Return the (X, Y) coordinate for the center point of the cell that contains the specified text.  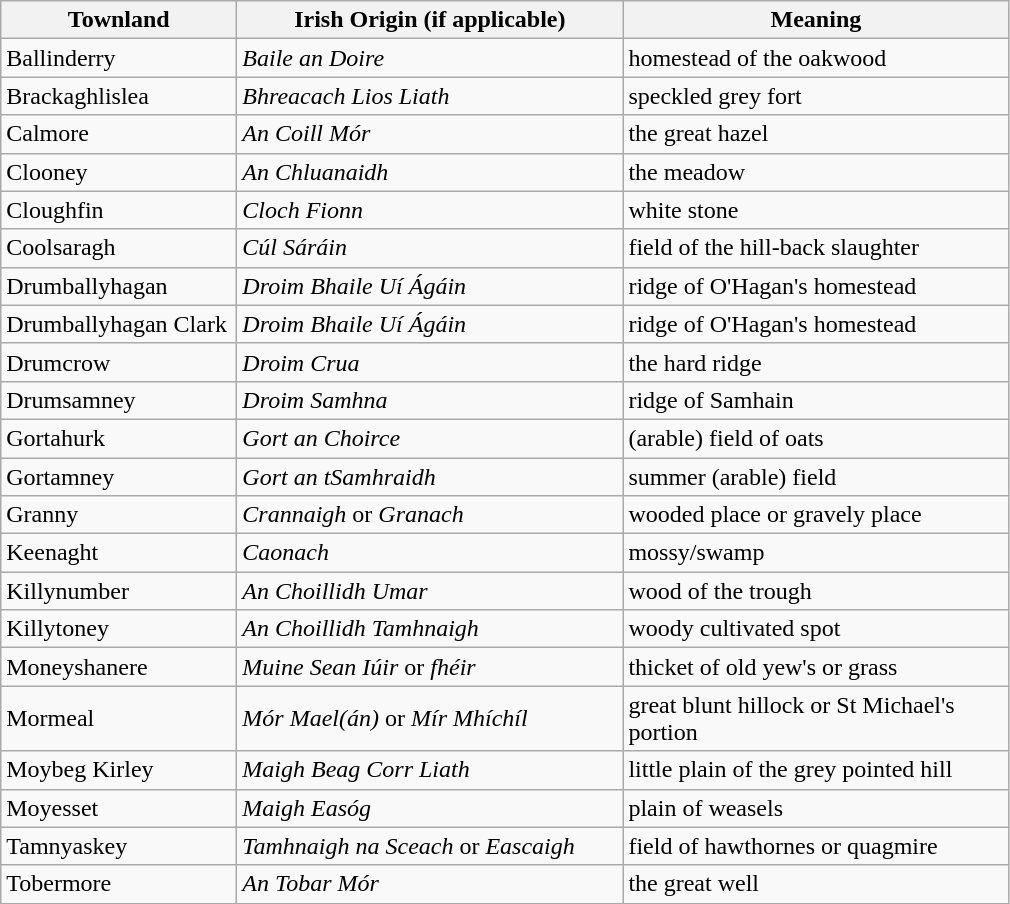
wood of the trough (816, 591)
Moneyshanere (119, 667)
summer (arable) field (816, 477)
Caonach (430, 553)
(arable) field of oats (816, 438)
plain of weasels (816, 808)
Drumballyhagan (119, 286)
An Choillidh Umar (430, 591)
ridge of Samhain (816, 400)
Drumballyhagan Clark (119, 324)
An Coill Mór (430, 134)
Brackaghlislea (119, 96)
homestead of the oakwood (816, 58)
the hard ridge (816, 362)
Mór Mael(án) or Mír Mhíchíl (430, 718)
Cloch Fionn (430, 210)
field of hawthornes or quagmire (816, 846)
Clooney (119, 172)
the meadow (816, 172)
Cúl Sáráin (430, 248)
speckled grey fort (816, 96)
great blunt hillock or St Michael's portion (816, 718)
Granny (119, 515)
Bhreacach Lios Liath (430, 96)
Keenaght (119, 553)
Drumsamney (119, 400)
Tamnyaskey (119, 846)
Killytoney (119, 629)
Ballinderry (119, 58)
Calmore (119, 134)
Droim Samhna (430, 400)
Townland (119, 20)
Baile an Doire (430, 58)
mossy/swamp (816, 553)
white stone (816, 210)
the great hazel (816, 134)
Maigh Beag Corr Liath (430, 770)
thicket of old yew's or grass (816, 667)
An Choillidh Tamhnaigh (430, 629)
the great well (816, 884)
Gort an Choirce (430, 438)
Tamhnaigh na Sceach or Eascaigh (430, 846)
Crannaigh or Granach (430, 515)
wooded place or gravely place (816, 515)
Meaning (816, 20)
woody cultivated spot (816, 629)
Maigh Easóg (430, 808)
An Chluanaidh (430, 172)
Cloughfin (119, 210)
An Tobar Mór (430, 884)
Moybeg Kirley (119, 770)
Drumcrow (119, 362)
Killynumber (119, 591)
Gort an tSamhraidh (430, 477)
Moyesset (119, 808)
field of the hill-back slaughter (816, 248)
Gortamney (119, 477)
Muine Sean Iúir or fhéir (430, 667)
Irish Origin (if applicable) (430, 20)
Droim Crua (430, 362)
Mormeal (119, 718)
Tobermore (119, 884)
Coolsaragh (119, 248)
Gortahurk (119, 438)
little plain of the grey pointed hill (816, 770)
